Search for the cell housing the specified text and yield its (X, Y) center coordinate. 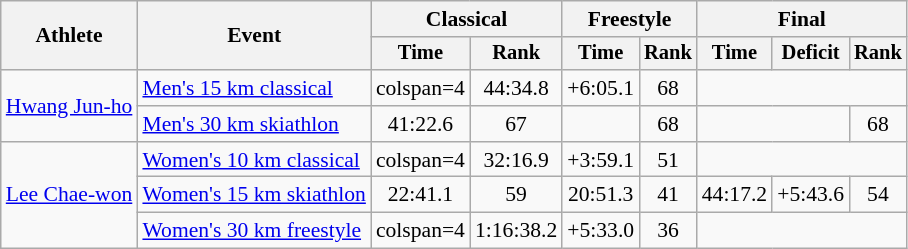
36 (668, 231)
Men's 15 km classical (254, 88)
59 (516, 195)
Event (254, 36)
Freestyle (629, 19)
Athlete (70, 36)
Men's 30 km skiathlon (254, 124)
Women's 15 km skiathlon (254, 195)
41 (668, 195)
+3:59.1 (600, 160)
+6:05.1 (600, 88)
Women's 30 km freestyle (254, 231)
Lee Chae-won (70, 196)
20:51.3 (600, 195)
44:17.2 (734, 195)
1:16:38.2 (516, 231)
44:34.8 (516, 88)
+5:33.0 (600, 231)
51 (668, 160)
Women's 10 km classical (254, 160)
Classical (466, 19)
Deficit (810, 54)
Final (802, 19)
22:41.1 (420, 195)
+5:43.6 (810, 195)
54 (878, 195)
67 (516, 124)
Hwang Jun-ho (70, 106)
32:16.9 (516, 160)
41:22.6 (420, 124)
